Return the [x, y] coordinate for the center point of the cell that contains the specified text.  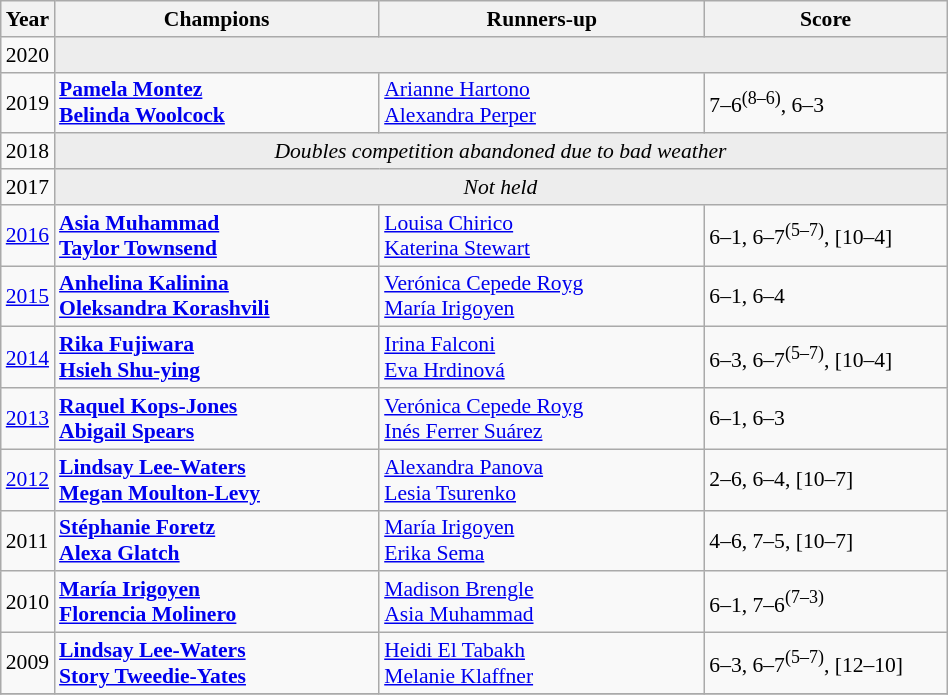
2018 [28, 152]
Asia Muhammad Taylor Townsend [216, 236]
Verónica Cepede Royg María Irigoyen [542, 296]
Madison Brengle Asia Muhammad [542, 602]
7–6(8–6), 6–3 [826, 102]
2017 [28, 187]
Lindsay Lee-Waters Megan Moulton-Levy [216, 480]
6–1, 6–4 [826, 296]
2–6, 6–4, [10–7] [826, 480]
Champions [216, 19]
Raquel Kops-Jones Abigail Spears [216, 418]
2020 [28, 55]
2013 [28, 418]
4–6, 7–5, [10–7] [826, 540]
Arianne Hartono Alexandra Perper [542, 102]
Heidi El Tabakh Melanie Klaffner [542, 664]
María Irigoyen Erika Sema [542, 540]
6–3, 6–7(5–7), [12–10] [826, 664]
Stéphanie Foretz Alexa Glatch [216, 540]
6–1, 7–6(7–3) [826, 602]
6–1, 6–3 [826, 418]
Lindsay Lee-Waters Story Tweedie-Yates [216, 664]
Alexandra Panova Lesia Tsurenko [542, 480]
2010 [28, 602]
Score [826, 19]
Runners-up [542, 19]
6–1, 6–7(5–7), [10–4] [826, 236]
2019 [28, 102]
Doubles competition abandoned due to bad weather [500, 152]
2011 [28, 540]
2015 [28, 296]
2012 [28, 480]
Verónica Cepede Royg Inés Ferrer Suárez [542, 418]
Pamela Montez Belinda Woolcock [216, 102]
Anhelina Kalinina Oleksandra Korashvili [216, 296]
6–3, 6–7(5–7), [10–4] [826, 358]
2014 [28, 358]
2009 [28, 664]
Rika Fujiwara Hsieh Shu-ying [216, 358]
María Irigoyen Florencia Molinero [216, 602]
Not held [500, 187]
Year [28, 19]
2016 [28, 236]
Irina Falconi Eva Hrdinová [542, 358]
Louisa Chirico Katerina Stewart [542, 236]
